Return the (X, Y) coordinate for the center point of the cell that contains the specified text.  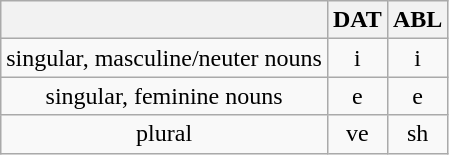
singular, feminine nouns (164, 96)
ve (357, 134)
ABL (417, 20)
DAT (357, 20)
singular, masculine/neuter nouns (164, 58)
sh (417, 134)
plural (164, 134)
